Locate the cell with the specified text and output its (X, Y) center coordinate. 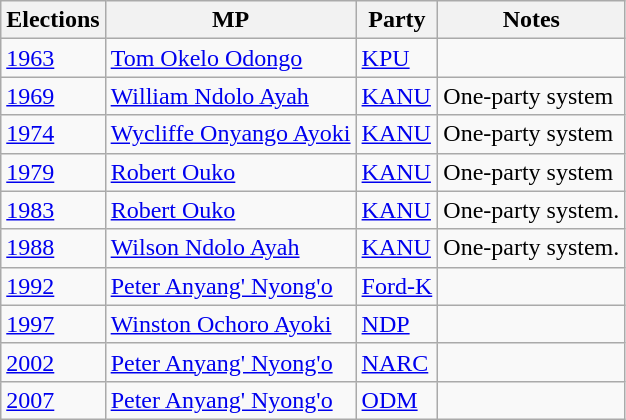
1992 (53, 286)
MP (230, 20)
William Ndolo Ayah (230, 96)
Wycliffe Onyango Ayoki (230, 134)
2002 (53, 362)
Notes (532, 20)
Elections (53, 20)
Wilson Ndolo Ayah (230, 248)
Party (397, 20)
Tom Okelo Odongo (230, 58)
1997 (53, 324)
NARC (397, 362)
2007 (53, 400)
1988 (53, 248)
KPU (397, 58)
NDP (397, 324)
ODM (397, 400)
1979 (53, 172)
1983 (53, 210)
1963 (53, 58)
Winston Ochoro Ayoki (230, 324)
1974 (53, 134)
Ford-K (397, 286)
1969 (53, 96)
